Locate the cell with the specified text and output its [X, Y] center coordinate. 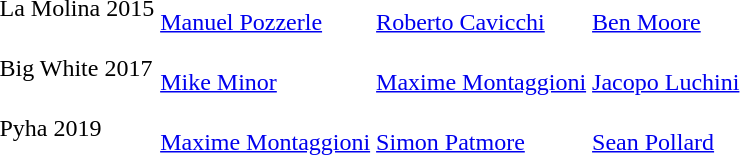
Maxime Montaggioni [482, 68]
Mike Minor [266, 68]
